Return the [x, y] coordinate for the center point of the cell that contains the specified text.  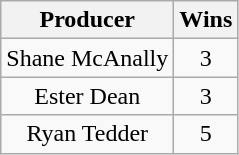
5 [206, 134]
Ester Dean [88, 96]
Wins [206, 20]
Producer [88, 20]
Shane McAnally [88, 58]
Ryan Tedder [88, 134]
